Scan for the cell matching the given text and deliver its [X, Y] coordinate at center. 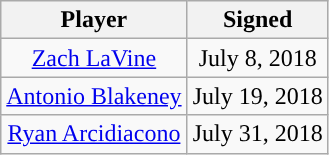
Signed [258, 20]
July 31, 2018 [258, 134]
Zach LaVine [94, 58]
Ryan Arcidiacono [94, 134]
Antonio Blakeney [94, 96]
July 8, 2018 [258, 58]
July 19, 2018 [258, 96]
Player [94, 20]
